Return (X, Y) of the center of cell containing provided text 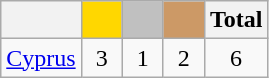
6 (236, 58)
2 (184, 58)
Cyprus (41, 58)
Total (236, 20)
1 (142, 58)
3 (102, 58)
